Locate the cell with the specified text and output its [x, y] center coordinate. 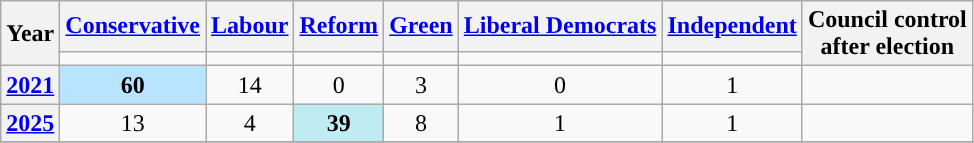
Conservative [133, 26]
2025 [30, 123]
3 [422, 85]
8 [422, 123]
39 [339, 123]
13 [133, 123]
Independent [732, 26]
Liberal Democrats [560, 26]
Council controlafter election [887, 34]
4 [250, 123]
2021 [30, 85]
Reform [339, 26]
Labour [250, 26]
14 [250, 85]
Green [422, 26]
Year [30, 34]
60 [133, 85]
